Return (x, y) of the center of cell containing provided text 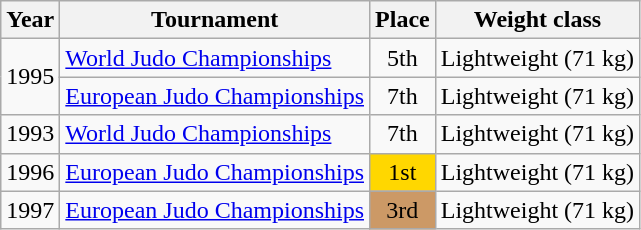
Year (30, 20)
Place (403, 20)
1997 (30, 210)
Tournament (215, 20)
5th (403, 58)
1st (403, 172)
1993 (30, 134)
Weight class (537, 20)
1995 (30, 77)
3rd (403, 210)
1996 (30, 172)
